Pinpoint the cell where the given text exists, returning its [X, Y] midpoint coordinate. 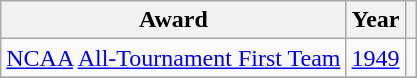
1949 [376, 58]
Year [376, 20]
NCAA All-Tournament First Team [174, 58]
Award [174, 20]
